Determine the [X, Y] coordinate at the center of the cell enclosing the given text.  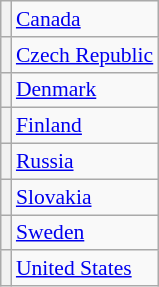
United States [84, 269]
Slovakia [84, 197]
Russia [84, 162]
Czech Republic [84, 55]
Finland [84, 126]
Canada [84, 19]
Denmark [84, 90]
Sweden [84, 233]
